From the cell containing the given text, extract its center point as (X, Y) coordinate. 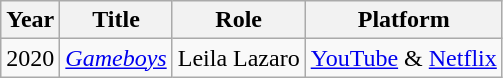
Leila Lazaro (238, 58)
Platform (404, 20)
YouTube & Netflix (404, 58)
Gameboys (116, 58)
Title (116, 20)
2020 (30, 58)
Year (30, 20)
Role (238, 20)
